Return [x, y] of the center of cell containing provided text 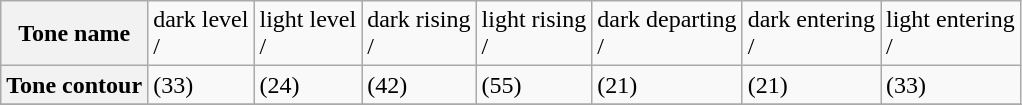
(24) [308, 85]
(42) [419, 85]
dark rising / [419, 34]
light entering / [950, 34]
Tone contour [74, 85]
Tone name [74, 34]
dark entering / [811, 34]
(55) [534, 85]
dark departing / [667, 34]
light rising / [534, 34]
dark level / [201, 34]
light level / [308, 34]
